Return (X, Y) of the center of cell containing provided text 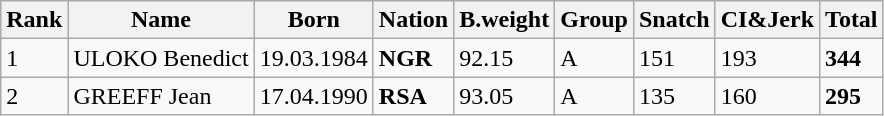
Name (161, 20)
CI&Jerk (767, 20)
151 (674, 58)
Snatch (674, 20)
B.weight (504, 20)
1 (34, 58)
17.04.1990 (314, 96)
Nation (413, 20)
2 (34, 96)
Group (594, 20)
NGR (413, 58)
160 (767, 96)
344 (852, 58)
GREEFF Jean (161, 96)
93.05 (504, 96)
19.03.1984 (314, 58)
Rank (34, 20)
ULOKO Benedict (161, 58)
295 (852, 96)
135 (674, 96)
Born (314, 20)
RSA (413, 96)
193 (767, 58)
92.15 (504, 58)
Total (852, 20)
